Provide the (X, Y) coordinate of the cell's center where the given text is located.  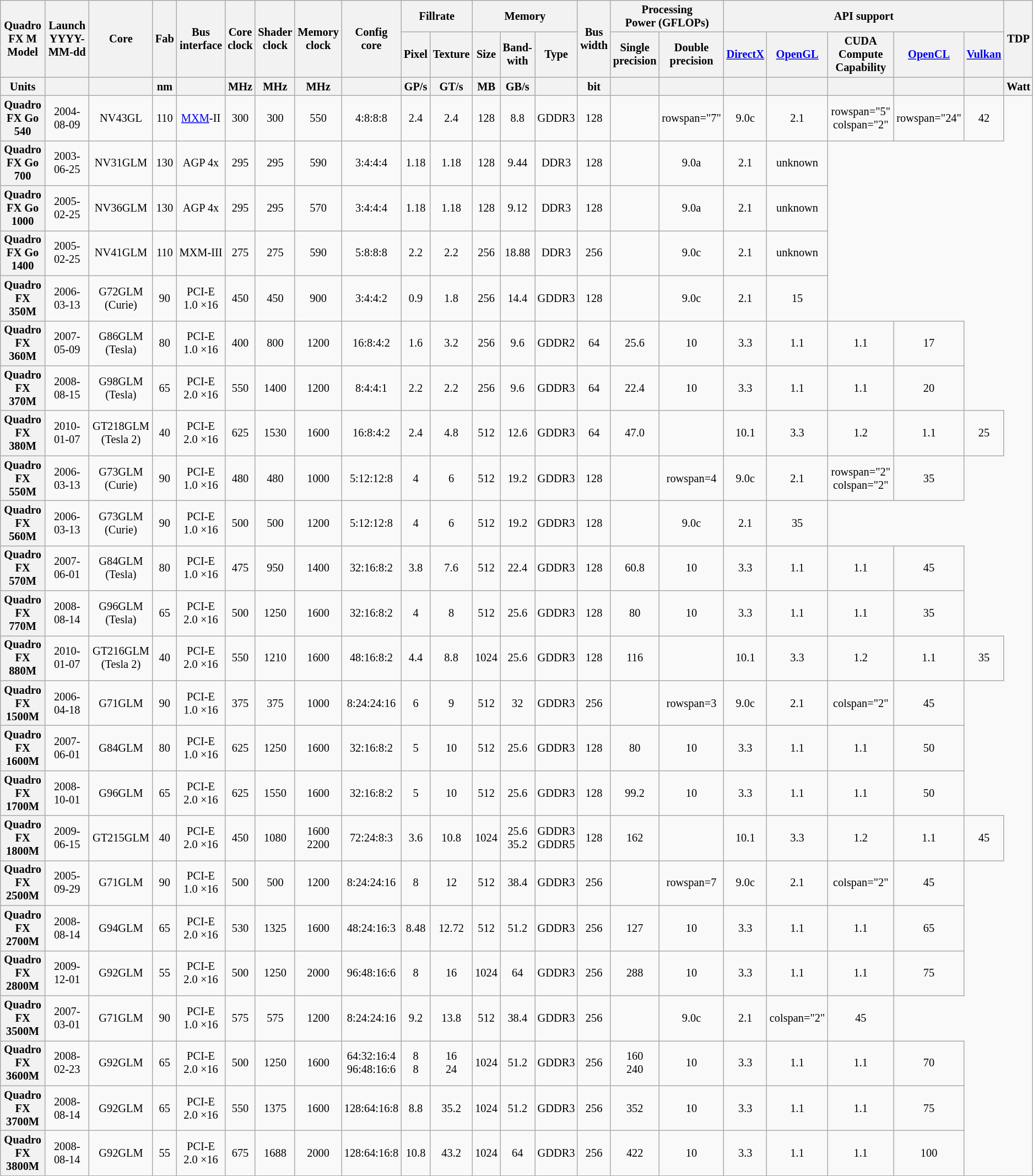
2009-06-15 (67, 838)
Quadro FX Go 1400 (23, 253)
18.88 (518, 253)
12 (451, 883)
API support (864, 16)
G96GLM (121, 793)
Pixel (415, 55)
Singleprecision (635, 55)
422 (635, 1153)
G98GLM (Tesla) (121, 388)
96:48:16:6 (371, 973)
14.4 (518, 298)
Quadro FX 380M (23, 433)
GT216GLM (Tesla 2) (121, 658)
Type (556, 55)
13.8 (451, 1018)
950 (275, 568)
Memory (524, 16)
bit (594, 87)
G84GLM (121, 748)
25.635.2 (518, 838)
Quadro FX 880M (23, 658)
1.6 (415, 343)
Quadro FX 3600M (23, 1063)
88 (415, 1063)
MXM-II (201, 118)
Quadro FX 550M (23, 478)
20 (929, 388)
GB/s (518, 87)
160240 (635, 1063)
1530 (275, 433)
Quadro FX M Model (23, 39)
43.2 (451, 1153)
2005-09-29 (67, 883)
400 (240, 343)
35.2 (451, 1108)
9.44 (518, 163)
Quadro FX 3500M (23, 1018)
3.8 (415, 568)
2008-02-23 (67, 1063)
rowspan=7 (691, 883)
4.8 (451, 433)
OpenCL (929, 55)
Config core (371, 39)
0.9 (415, 298)
Watt (1018, 87)
352 (635, 1108)
2008-10-01 (67, 793)
2009-12-01 (67, 973)
1.8 (451, 298)
G72GLM (Curie) (121, 298)
Units (23, 87)
Buswidth (594, 39)
Quadro FX 360M (23, 343)
GT218GLM (Tesla 2) (121, 433)
475 (240, 568)
Size (486, 55)
100 (929, 1153)
Coreclock (240, 39)
MB (486, 87)
G96GLM (Tesla) (121, 613)
1210 (275, 658)
ProcessingPower (GFLOPs) (667, 16)
72:24:8:3 (371, 838)
NV41GLM (121, 253)
1375 (275, 1108)
Vulkan (984, 55)
9 (451, 703)
25 (984, 433)
Quadro FX 2800M (23, 973)
Launch YYYY-MM-dd (67, 39)
3.2 (451, 343)
2007-05-09 (67, 343)
Quadro FX 770M (23, 613)
Quadro FX 1600M (23, 748)
TDP (1018, 39)
32 (518, 703)
Quadro FX Go 1000 (23, 208)
288 (635, 973)
GT215GLM (121, 838)
675 (240, 1153)
Quadro FX 3800M (23, 1153)
12.72 (451, 928)
Core (121, 39)
NV36GLM (121, 208)
17 (929, 343)
2008-08-15 (67, 388)
rowspan=3 (691, 703)
47.0 (635, 433)
48:24:16:3 (371, 928)
1325 (275, 928)
48:16:8:2 (371, 658)
Fab (165, 39)
530 (240, 928)
OpenGL (797, 55)
Doubleprecision (691, 55)
1080 (275, 838)
Quadro FX 560M (23, 523)
Shaderclock (275, 39)
8:4:4:1 (371, 388)
rowspan="5" colspan="2" (861, 118)
1624 (451, 1063)
60.8 (635, 568)
Quadro FX Go 540 (23, 118)
nm (165, 87)
G84GLM (Tesla) (121, 568)
4:8:8:8 (371, 118)
rowspan=4 (691, 478)
12.6 (518, 433)
Quadro FX 1500M (23, 703)
570 (318, 208)
3.6 (415, 838)
GDDR3GDDR5 (556, 838)
Businterface (201, 39)
16 (451, 973)
5:8:8:8 (371, 253)
Quadro FX 3700M (23, 1108)
1688 (275, 1153)
2007-03-01 (67, 1018)
CUDAComputeCapability (861, 55)
Quadro FX Go 700 (23, 163)
15 (797, 298)
9.12 (518, 208)
Quadro FX 2500M (23, 883)
127 (635, 928)
16002200 (318, 838)
Quadro FX 1800M (23, 838)
7.6 (451, 568)
rowspan="7" (691, 118)
NV31GLM (121, 163)
MXM-III (201, 253)
99.2 (635, 793)
GP/s (415, 87)
DirectX (745, 55)
162 (635, 838)
Fillrate (436, 16)
8.48 (415, 928)
2004-08-09 (67, 118)
NV43GL (121, 118)
Quadro FX 2700M (23, 928)
Texture (451, 55)
42 (984, 118)
2006-04-18 (67, 703)
G94GLM (121, 928)
Quadro FX 350M (23, 298)
Quadro FX 1700M (23, 793)
4.4 (415, 658)
GT/s (451, 87)
3:4:4:2 (371, 298)
1550 (275, 793)
rowspan="24" (929, 118)
Quadro FX 570M (23, 568)
rowspan="2" colspan="2" (861, 478)
116 (635, 658)
GDDR2 (556, 343)
2003-06-25 (67, 163)
Band-with (518, 55)
G86GLM (Tesla) (121, 343)
Memoryclock (318, 39)
800 (275, 343)
900 (318, 298)
70 (929, 1063)
9.2 (415, 1018)
64:32:16:496:48:16:6 (371, 1063)
Quadro FX 370M (23, 388)
